Return (X, Y) of the center of cell containing provided text 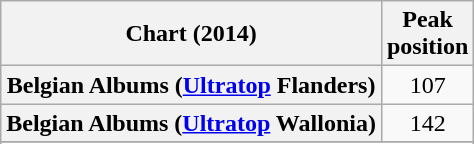
Belgian Albums (Ultratop Flanders) (192, 85)
Belgian Albums (Ultratop Wallonia) (192, 123)
107 (427, 85)
142 (427, 123)
Chart (2014) (192, 34)
Peakposition (427, 34)
